Detect which cell encompasses the target text, then output its [X, Y] center coordinate. 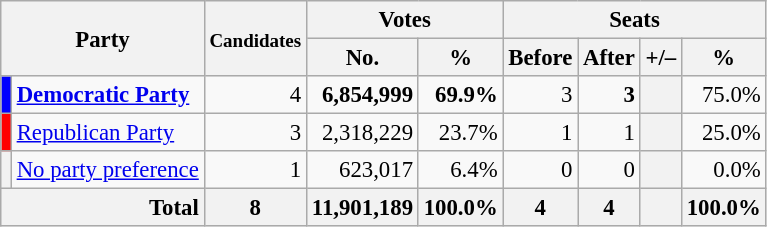
Party [102, 38]
Votes [404, 20]
75.0% [724, 95]
Republican Party [108, 133]
11,901,189 [362, 208]
+/– [660, 58]
Candidates [255, 38]
69.9% [460, 95]
8 [255, 208]
23.7% [460, 133]
6,854,999 [362, 95]
Seats [634, 20]
No. [362, 58]
0.0% [724, 170]
25.0% [724, 133]
Before [540, 58]
6.4% [460, 170]
No party preference [108, 170]
After [609, 58]
623,017 [362, 170]
Democratic Party [108, 95]
2,318,229 [362, 133]
Total [102, 208]
